Find where the given text appears and provide that cell's center as [x, y] coordinate. 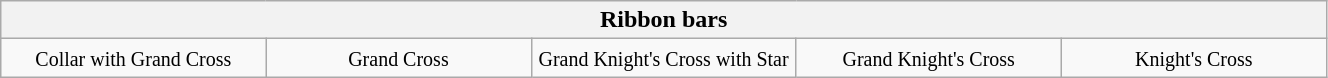
Knight's Cross [1194, 58]
Collar with Grand Cross [134, 58]
Ribbon bars [664, 20]
Grand Knight's Cross with Star [664, 58]
Grand Knight's Cross [928, 58]
Grand Cross [398, 58]
